From the cell containing the given text, extract its center point as [x, y] coordinate. 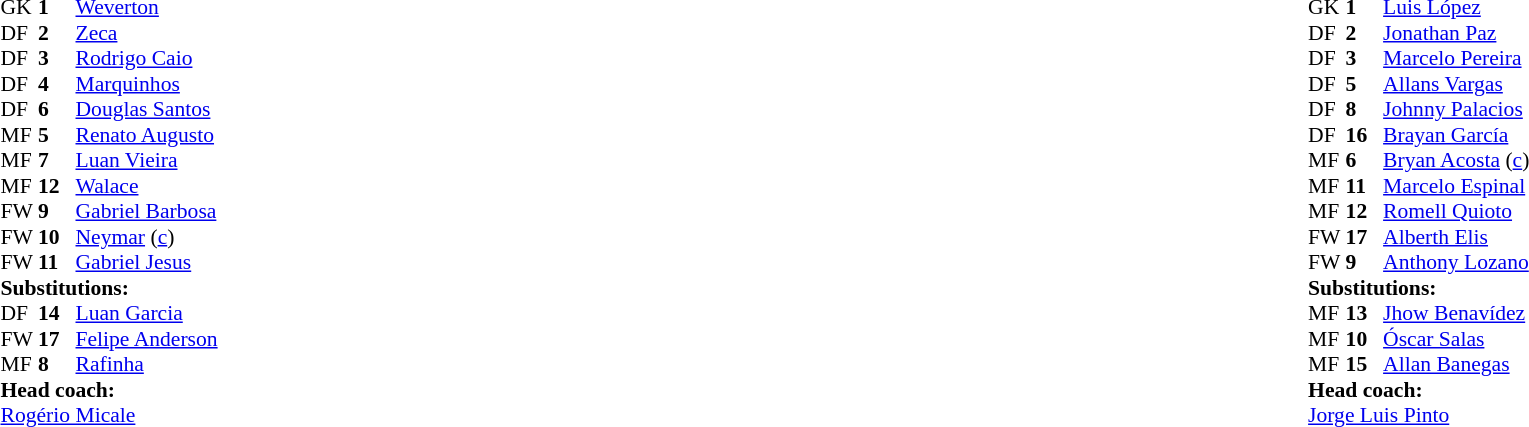
Douglas Santos [147, 109]
Neymar (c) [147, 237]
Brayan García [1456, 135]
Felipe Anderson [147, 339]
Renato Augusto [147, 135]
Rodrigo Caio [147, 59]
Marquinhos [147, 84]
Rafinha [147, 365]
Marcelo Espinal [1456, 186]
7 [57, 161]
Jhow Benavídez [1456, 313]
Alberth Elis [1456, 237]
Luan Garcia [147, 313]
Gabriel Jesus [147, 263]
Romell Quioto [1456, 211]
Bryan Acosta (c) [1456, 161]
4 [57, 84]
Allan Banegas [1456, 365]
Óscar Salas [1456, 339]
13 [1365, 313]
Luan Vieira [147, 161]
Allans Vargas [1456, 84]
16 [1365, 135]
14 [57, 313]
Johnny Palacios [1456, 109]
Walace [147, 186]
Jonathan Paz [1456, 33]
Marcelo Pereira [1456, 59]
Gabriel Barbosa [147, 211]
Zeca [147, 33]
15 [1365, 365]
Anthony Lozano [1456, 263]
